Locate the cell with the specified text and output its (x, y) center coordinate. 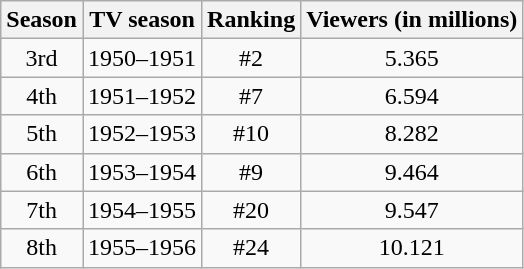
9.547 (412, 210)
1954–1955 (142, 210)
5.365 (412, 58)
6.594 (412, 96)
#20 (252, 210)
3rd (42, 58)
TV season (142, 20)
1955–1956 (142, 248)
#24 (252, 248)
1952–1953 (142, 134)
1953–1954 (142, 172)
1951–1952 (142, 96)
Ranking (252, 20)
8th (42, 248)
9.464 (412, 172)
1950–1951 (142, 58)
#2 (252, 58)
#9 (252, 172)
10.121 (412, 248)
#10 (252, 134)
Viewers (in millions) (412, 20)
4th (42, 96)
8.282 (412, 134)
5th (42, 134)
Season (42, 20)
6th (42, 172)
#7 (252, 96)
7th (42, 210)
